Capture the cell that displays the provided text and extract its [X, Y] central coordinate. 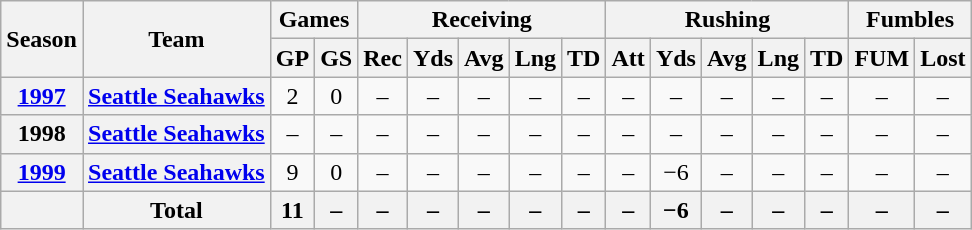
11 [292, 210]
FUM [882, 58]
Season [42, 39]
1998 [42, 134]
Fumbles [910, 20]
Total [176, 210]
Att [628, 58]
1999 [42, 172]
Lost [943, 58]
Rec [383, 58]
Team [176, 39]
Receiving [482, 20]
Games [314, 20]
9 [292, 172]
1997 [42, 96]
GP [292, 58]
2 [292, 96]
Rushing [728, 20]
GS [336, 58]
